Return the (x, y) coordinate for the center point of the cell that contains the specified text.  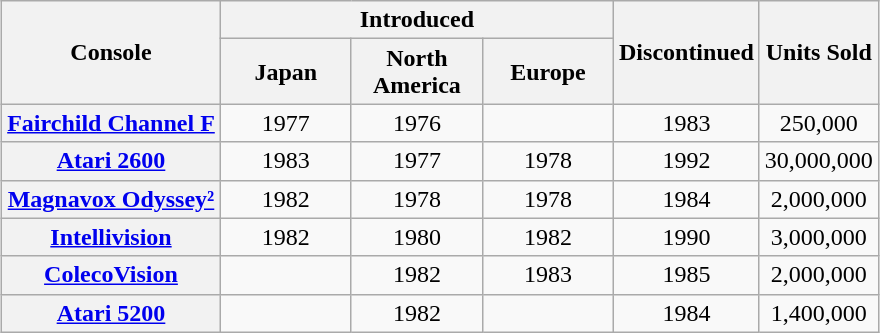
Japan (286, 72)
1992 (687, 161)
Magnavox Odyssey² (112, 199)
Intellivision (112, 237)
Atari 2600 (112, 161)
1976 (416, 123)
1985 (687, 275)
30,000,000 (818, 161)
1990 (687, 237)
Console (112, 52)
Units Sold (818, 52)
1980 (416, 237)
Introduced (416, 20)
1,400,000 (818, 313)
250,000 (818, 123)
ColecoVision (112, 275)
North America (416, 72)
Europe (548, 72)
Discontinued (687, 52)
Atari 5200 (112, 313)
Fairchild Channel F (112, 123)
3,000,000 (818, 237)
